Search for the cell housing the specified text and yield its (x, y) center coordinate. 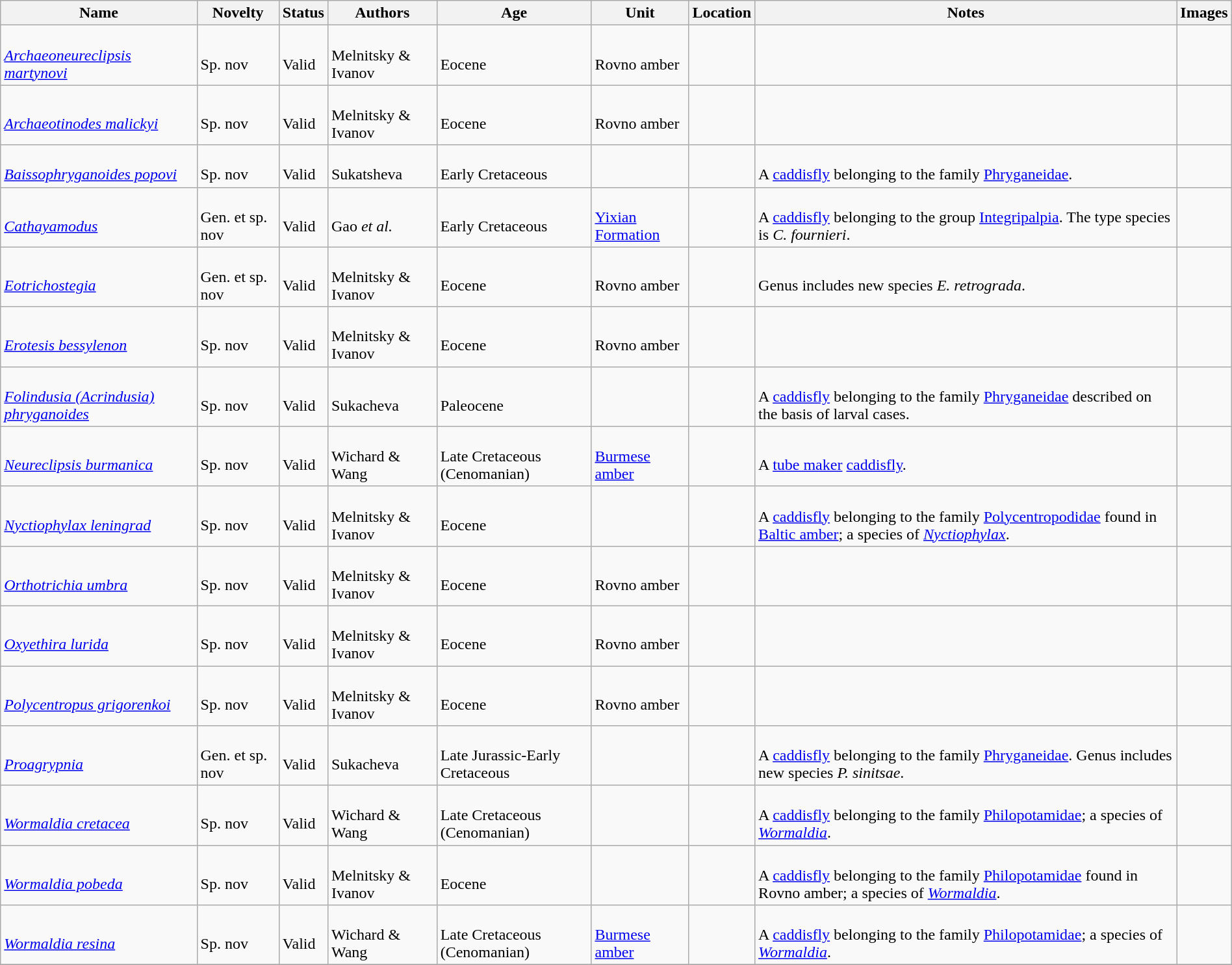
Paleocene (514, 396)
Status (303, 13)
A tube maker caddisfly. (966, 456)
A caddisfly belonging to the family Phryganeidae. Genus includes new species P. sinitsae. (966, 756)
Oxyethira lurida (99, 636)
Sukatsheva (382, 166)
Notes (966, 13)
Cathayamodus (99, 217)
Wormaldia pobeda (99, 875)
Wormaldia resina (99, 935)
Nyctiophylax leningrad (99, 516)
Erotesis bessylenon (99, 337)
Gao et al. (382, 217)
Proagrypnia (99, 756)
Archaeotinodes malickyi (99, 115)
Neureclipsis burmanica (99, 456)
Baissophryganoides popovi (99, 166)
Folindusia (Acrindusia) phryganoides (99, 396)
A caddisfly belonging to the family Philopotamidae found in Rovno amber; a species of Wormaldia. (966, 875)
Orthotrichia umbra (99, 576)
A caddisfly belonging to the family Phryganeidae described on the basis of larval cases. (966, 396)
Wormaldia cretacea (99, 816)
A caddisfly belonging to the family Phryganeidae. (966, 166)
Authors (382, 13)
Age (514, 13)
Eotrichostegia (99, 277)
Name (99, 13)
Location (722, 13)
Images (1204, 13)
A caddisfly belonging to the family Polycentropodidae found in Baltic amber; a species of Nyctiophylax. (966, 516)
Late Jurassic-Early Cretaceous (514, 756)
Novelty (238, 13)
Unit (640, 13)
Yixian Formation (640, 217)
A caddisfly belonging to the group Integripalpia. The type species is C. fournieri. (966, 217)
Polycentropus grigorenkoi (99, 695)
Archaeoneureclipsis martynovi (99, 55)
Genus includes new species E. retrograda. (966, 277)
